Find where the given text appears and provide that cell's center as (x, y) coordinate. 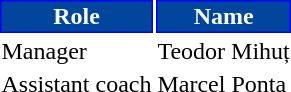
Role (76, 16)
Name (224, 16)
Teodor Mihuț (224, 51)
Manager (76, 51)
